Output the [x, y] coordinate of the center of the cell containing the given text.  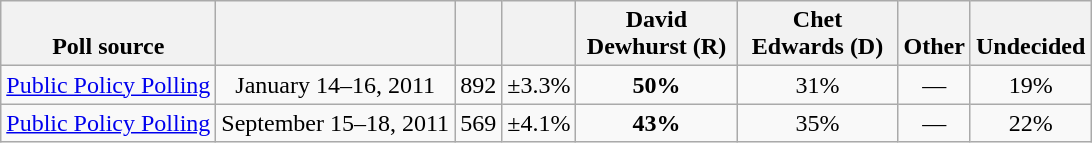
569 [478, 123]
Poll source [108, 34]
ChetEdwards (D) [818, 34]
DavidDewhurst (R) [656, 34]
±4.1% [539, 123]
31% [818, 85]
50% [656, 85]
January 14–16, 2011 [336, 85]
43% [656, 123]
19% [1030, 85]
22% [1030, 123]
September 15–18, 2011 [336, 123]
Other [934, 34]
±3.3% [539, 85]
Undecided [1030, 34]
892 [478, 85]
35% [818, 123]
